Find where the given text appears and provide that cell's center as [X, Y] coordinate. 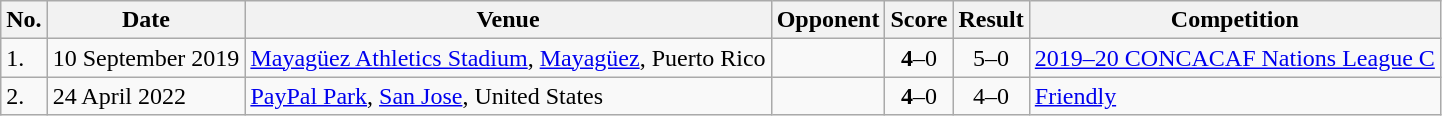
Friendly [1234, 96]
2. [24, 96]
Mayagüez Athletics Stadium, Mayagüez, Puerto Rico [508, 58]
Venue [508, 20]
2019–20 CONCACAF Nations League C [1234, 58]
Opponent [828, 20]
24 April 2022 [146, 96]
Result [991, 20]
PayPal Park, San Jose, United States [508, 96]
5–0 [991, 58]
Score [919, 20]
10 September 2019 [146, 58]
Competition [1234, 20]
Date [146, 20]
No. [24, 20]
1. [24, 58]
